Extract the (x, y) coordinate from the center of the cell holding the provided text.  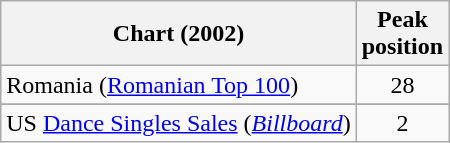
Romania (Romanian Top 100) (178, 85)
Peakposition (402, 34)
2 (402, 123)
US Dance Singles Sales (Billboard) (178, 123)
28 (402, 85)
Chart (2002) (178, 34)
